From the cell containing the given text, extract its center point as [X, Y] coordinate. 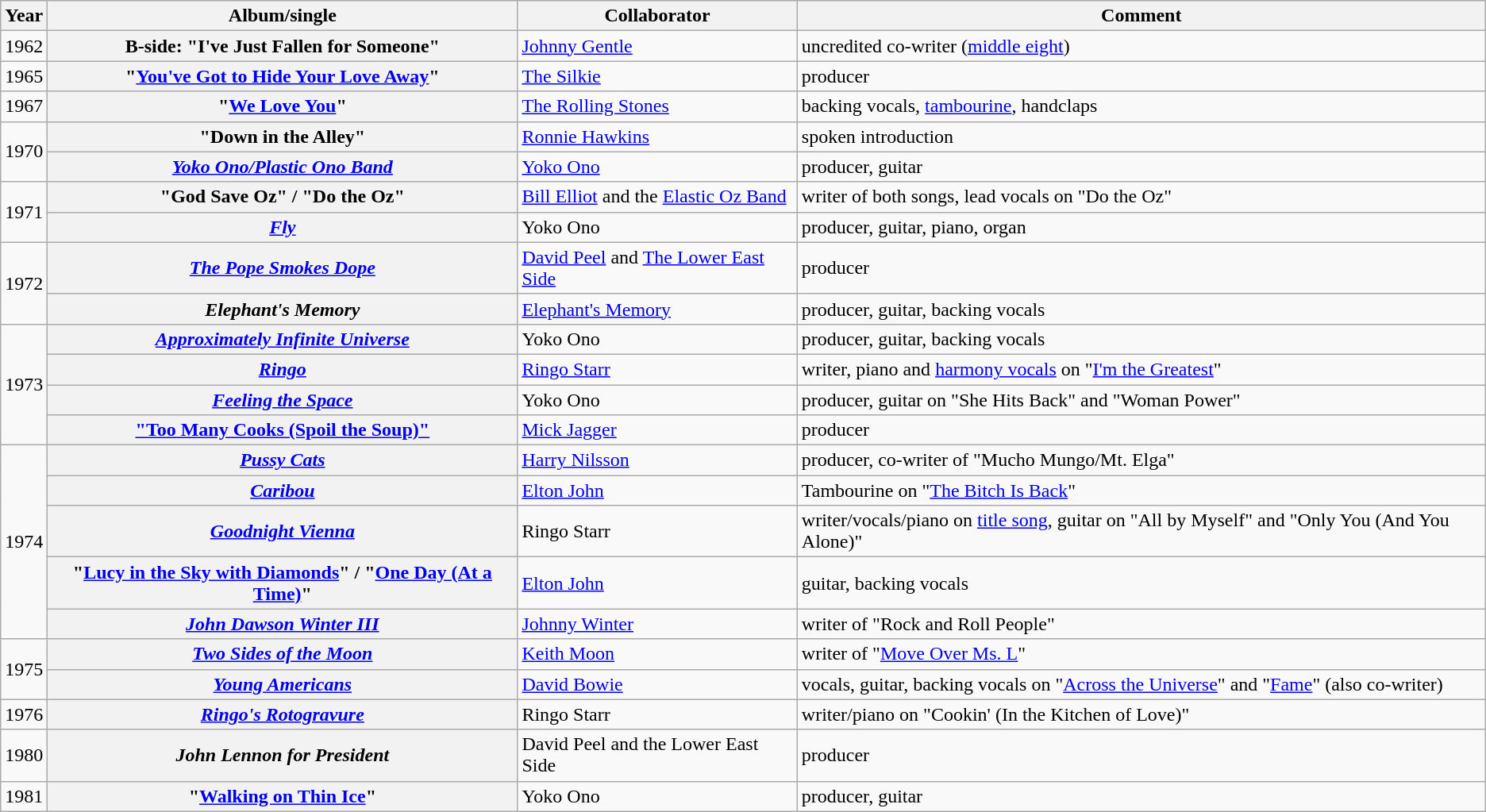
Ronnie Hawkins [657, 137]
producer, co-writer of "Mucho Mungo/Mt. Elga" [1141, 460]
1972 [24, 283]
David Peel and The Lower East Side [657, 268]
1974 [24, 542]
"Down in the Alley" [283, 137]
1976 [24, 714]
Yoko Ono/Plastic Ono Band [283, 167]
producer, guitar, piano, organ [1141, 227]
Johnny Winter [657, 624]
writer/vocals/piano on title song, guitar on "All by Myself" and "Only You (And You Alone)" [1141, 532]
1970 [24, 152]
Goodnight Vienna [283, 532]
"You've Got to Hide Your Love Away" [283, 76]
writer of "Move Over Ms. L" [1141, 654]
B-side: "I've Just Fallen for Someone" [283, 46]
Johnny Gentle [657, 46]
Caribou [283, 491]
1973 [24, 384]
backing vocals, tambourine, handclaps [1141, 106]
"Too Many Cooks (Spoil the Soup)" [283, 430]
writer, piano and harmony vocals on "I'm the Greatest" [1141, 369]
Ringo [283, 369]
spoken introduction [1141, 137]
guitar, backing vocals [1141, 583]
1971 [24, 212]
"Walking on Thin Ice" [283, 796]
The Silkie [657, 76]
Young Americans [283, 684]
writer of "Rock and Roll People" [1141, 624]
Keith Moon [657, 654]
"God Save Oz" / "Do the Oz" [283, 197]
John Dawson Winter III [283, 624]
"Lucy in the Sky with Diamonds" / "One Day (At a Time)" [283, 583]
"We Love You" [283, 106]
Approximately Infinite Universe [283, 339]
producer, guitar on "She Hits Back" and "Woman Power" [1141, 399]
1962 [24, 46]
writer of both songs, lead vocals on "Do the Oz" [1141, 197]
The Pope Smokes Dope [283, 268]
writer/piano on "Cookin' (In the Kitchen of Love)" [1141, 714]
Ringo's Rotogravure [283, 714]
1980 [24, 756]
Album/single [283, 16]
Fly [283, 227]
David Peel and the Lower East Side [657, 756]
John Lennon for President [283, 756]
vocals, guitar, backing vocals on "Across the Universe" and "Fame" (also co-writer) [1141, 684]
Pussy Cats [283, 460]
1975 [24, 669]
1967 [24, 106]
Collaborator [657, 16]
David Bowie [657, 684]
1981 [24, 796]
1965 [24, 76]
Bill Elliot and the Elastic Oz Band [657, 197]
Tambourine on "The Bitch Is Back" [1141, 491]
Year [24, 16]
uncredited co-writer (middle eight) [1141, 46]
Harry Nilsson [657, 460]
Mick Jagger [657, 430]
Two Sides of the Moon [283, 654]
Feeling the Space [283, 399]
Comment [1141, 16]
The Rolling Stones [657, 106]
